Return [X, Y] of the center of cell containing provided text 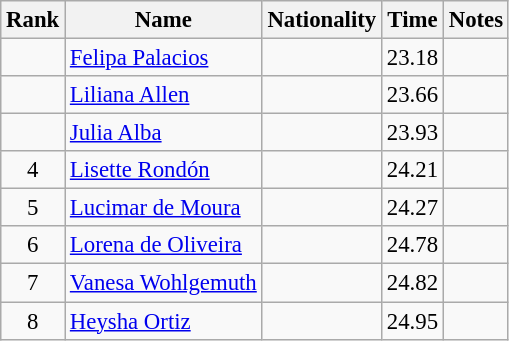
Name [164, 20]
24.95 [413, 321]
23.93 [413, 133]
Heysha Ortiz [164, 321]
24.82 [413, 283]
Julia Alba [164, 133]
24.27 [413, 208]
Lisette Rondón [164, 170]
24.78 [413, 245]
24.21 [413, 170]
5 [33, 208]
7 [33, 283]
8 [33, 321]
Vanesa Wohlgemuth [164, 283]
Lorena de Oliveira [164, 245]
Nationality [322, 20]
6 [33, 245]
Liliana Allen [164, 95]
Time [413, 20]
Notes [476, 20]
Felipa Palacios [164, 58]
23.18 [413, 58]
Lucimar de Moura [164, 208]
Rank [33, 20]
23.66 [413, 95]
4 [33, 170]
